Capture the cell that displays the provided text and extract its (X, Y) central coordinate. 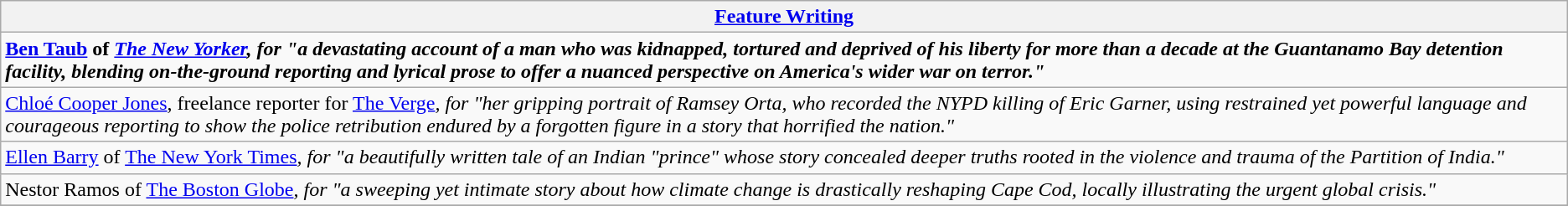
Feature Writing (784, 17)
